Identify which cell holds the provided text, then report its [X, Y] central coordinate. 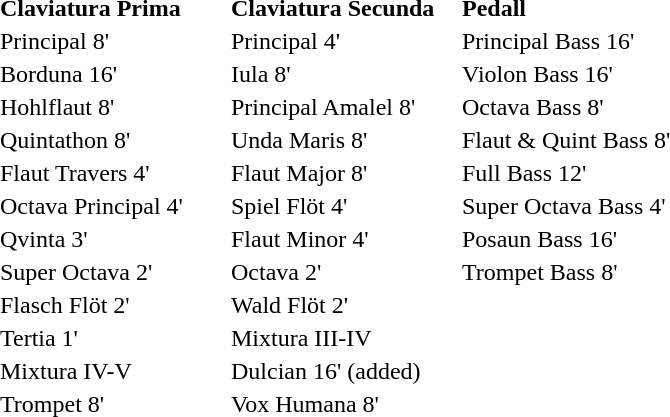
Flaut Major 8' [344, 174]
Octava 2' [344, 272]
Iula 8' [344, 74]
Dulcian 16' (added) [344, 372]
Principal Amalel 8' [344, 108]
Flaut Minor 4' [344, 240]
Unda Maris 8' [344, 140]
Spiel Flöt 4' [344, 206]
Mixtura III-IV [344, 338]
Principal 4' [344, 42]
Wald Flöt 2' [344, 306]
